From the cell containing the given text, extract its center point as (x, y) coordinate. 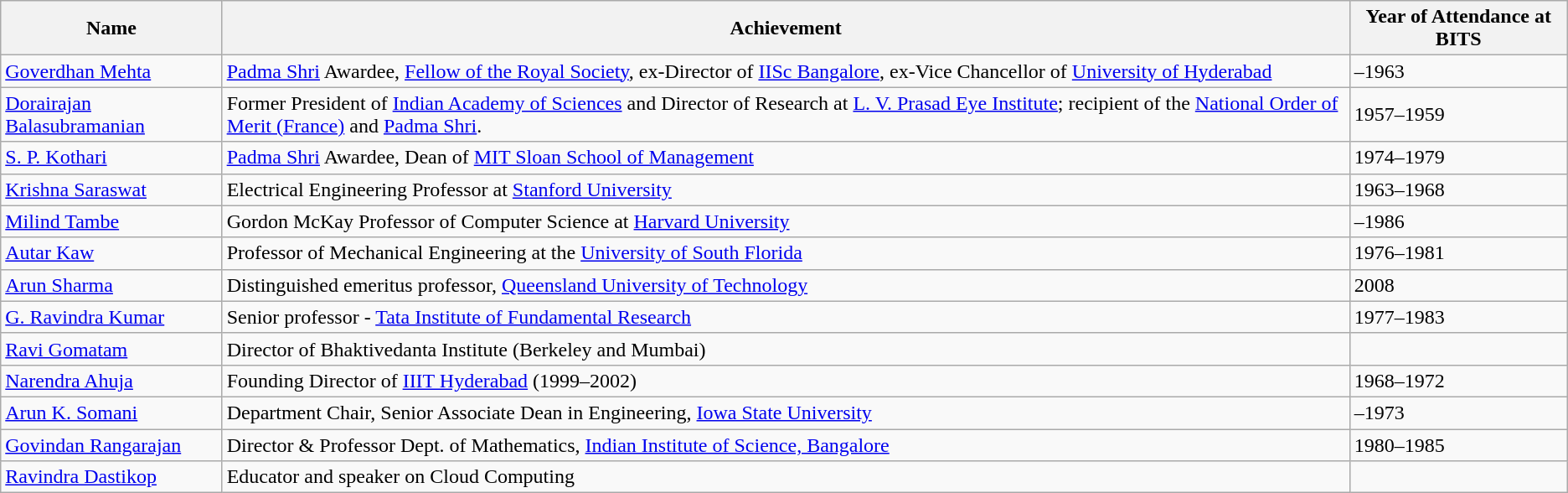
Narendra Ahuja (111, 381)
1963–1968 (1458, 189)
Ravindra Dastikop (111, 477)
Krishna Saraswat (111, 189)
Founding Director of IIIT Hyderabad (1999–2002) (786, 381)
Professor of Mechanical Engineering at the University of South Florida (786, 253)
–1963 (1458, 71)
1977–1983 (1458, 317)
G. Ravindra Kumar (111, 317)
Director of Bhaktivedanta Institute (Berkeley and Mumbai) (786, 349)
2008 (1458, 285)
1976–1981 (1458, 253)
1957–1959 (1458, 114)
Name (111, 29)
S. P. Kothari (111, 158)
Padma Shri Awardee, Fellow of the Royal Society, ex-Director of IISc Bangalore, ex-Vice Chancellor of University of Hyderabad (786, 71)
Milind Tambe (111, 221)
1980–1985 (1458, 445)
Ravi Gomatam (111, 349)
Goverdhan Mehta (111, 71)
–1973 (1458, 413)
Director & Professor Dept. of Mathematics, Indian Institute of Science, Bangalore (786, 445)
Department Chair, Senior Associate Dean in Engineering, Iowa State University (786, 413)
Arun Sharma (111, 285)
Year of Attendance at BITS (1458, 29)
Dorairajan Balasubramanian (111, 114)
–1986 (1458, 221)
Padma Shri Awardee, Dean of MIT Sloan School of Management (786, 158)
Gordon McKay Professor of Computer Science at Harvard University (786, 221)
Autar Kaw (111, 253)
Electrical Engineering Professor at Stanford University (786, 189)
1968–1972 (1458, 381)
Achievement (786, 29)
Distinguished emeritus professor, Queensland University of Technology (786, 285)
Senior professor - Tata Institute of Fundamental Research (786, 317)
Educator and speaker on Cloud Computing (786, 477)
1974–1979 (1458, 158)
Govindan Rangarajan (111, 445)
Arun K. Somani (111, 413)
